Extract the (x, y) coordinate from the center of the cell holding the provided text.  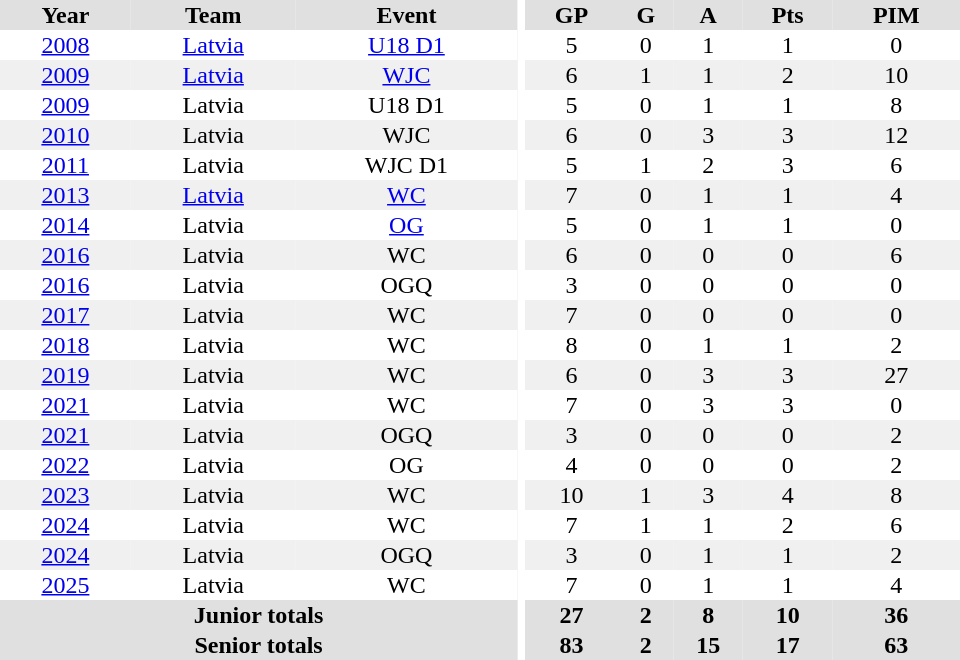
2014 (66, 225)
36 (896, 615)
GP (572, 15)
Year (66, 15)
A (708, 15)
G (646, 15)
63 (896, 645)
Junior totals (258, 615)
2025 (66, 585)
83 (572, 645)
Team (214, 15)
15 (708, 645)
2011 (66, 165)
2022 (66, 465)
Pts (788, 15)
Senior totals (258, 645)
2023 (66, 495)
Event (406, 15)
12 (896, 135)
17 (788, 645)
PIM (896, 15)
2010 (66, 135)
2013 (66, 195)
WJC D1 (406, 165)
2019 (66, 375)
2008 (66, 45)
2017 (66, 315)
2018 (66, 345)
